Return (x, y) of the center of cell containing provided text 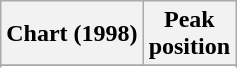
Peakposition (189, 34)
Chart (1998) (72, 34)
